Capture the cell that displays the provided text and extract its (x, y) central coordinate. 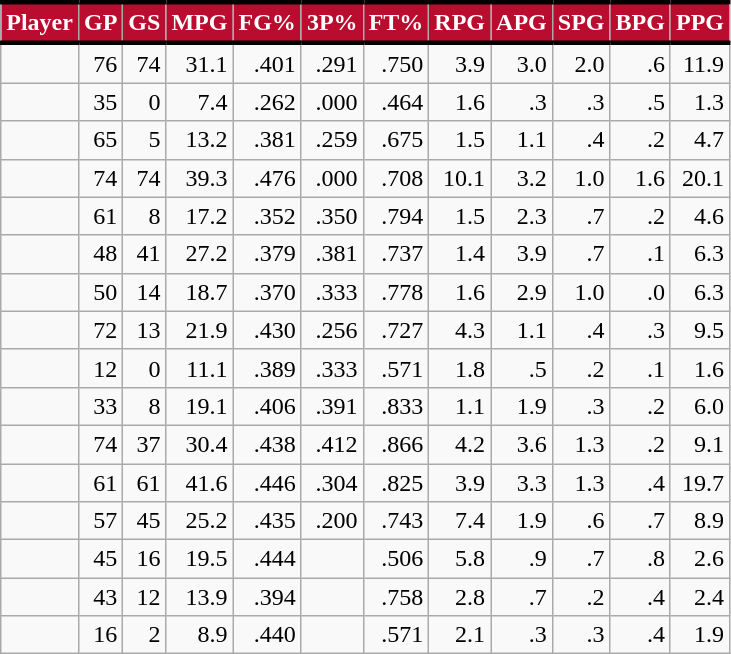
39.3 (200, 178)
.389 (267, 368)
.675 (396, 140)
.259 (332, 140)
14 (144, 292)
41.6 (200, 483)
3P% (332, 22)
13.2 (200, 140)
1.4 (460, 254)
76 (100, 63)
5.8 (460, 559)
27.2 (200, 254)
19.7 (700, 483)
.394 (267, 597)
.379 (267, 254)
3.6 (522, 444)
.833 (396, 406)
2.4 (700, 597)
FT% (396, 22)
2.0 (581, 63)
.438 (267, 444)
.8 (640, 559)
11.9 (700, 63)
41 (144, 254)
.778 (396, 292)
50 (100, 292)
.758 (396, 597)
.401 (267, 63)
2.3 (522, 216)
GS (144, 22)
.291 (332, 63)
20.1 (700, 178)
57 (100, 521)
13 (144, 330)
19.5 (200, 559)
2.6 (700, 559)
4.3 (460, 330)
PPG (700, 22)
.352 (267, 216)
Player (40, 22)
30.4 (200, 444)
19.1 (200, 406)
43 (100, 597)
APG (522, 22)
11.1 (200, 368)
25.2 (200, 521)
RPG (460, 22)
.256 (332, 330)
.727 (396, 330)
FG% (267, 22)
.750 (396, 63)
.262 (267, 102)
.430 (267, 330)
2 (144, 635)
.435 (267, 521)
.0 (640, 292)
.350 (332, 216)
1.8 (460, 368)
SPG (581, 22)
.391 (332, 406)
6.0 (700, 406)
.737 (396, 254)
2.9 (522, 292)
.476 (267, 178)
21.9 (200, 330)
2.1 (460, 635)
33 (100, 406)
GP (100, 22)
10.1 (460, 178)
37 (144, 444)
.440 (267, 635)
3.3 (522, 483)
.708 (396, 178)
.446 (267, 483)
.464 (396, 102)
31.1 (200, 63)
.200 (332, 521)
3.0 (522, 63)
.370 (267, 292)
9.1 (700, 444)
.444 (267, 559)
48 (100, 254)
.9 (522, 559)
.743 (396, 521)
17.2 (200, 216)
.866 (396, 444)
4.6 (700, 216)
35 (100, 102)
18.7 (200, 292)
4.2 (460, 444)
.825 (396, 483)
.406 (267, 406)
MPG (200, 22)
BPG (640, 22)
.304 (332, 483)
.412 (332, 444)
.794 (396, 216)
65 (100, 140)
5 (144, 140)
4.7 (700, 140)
2.8 (460, 597)
.506 (396, 559)
3.2 (522, 178)
9.5 (700, 330)
72 (100, 330)
13.9 (200, 597)
